Determine the (x, y) coordinate at the center of the cell enclosing the given text.  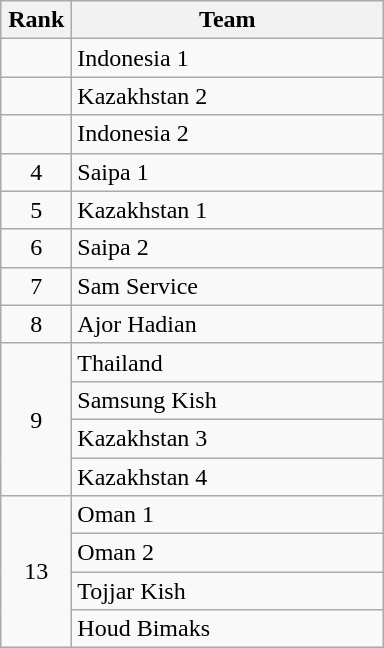
Indonesia 1 (228, 58)
13 (36, 572)
6 (36, 248)
4 (36, 172)
Team (228, 20)
7 (36, 286)
Tojjar Kish (228, 591)
8 (36, 324)
Thailand (228, 362)
Saipa 1 (228, 172)
Oman 1 (228, 515)
Rank (36, 20)
Sam Service (228, 286)
Saipa 2 (228, 248)
Houd Bimaks (228, 629)
5 (36, 210)
Kazakhstan 3 (228, 438)
9 (36, 419)
Kazakhstan 4 (228, 477)
Indonesia 2 (228, 134)
Kazakhstan 2 (228, 96)
Kazakhstan 1 (228, 210)
Ajor Hadian (228, 324)
Samsung Kish (228, 400)
Oman 2 (228, 553)
